Extract the (X, Y) coordinate from the center of the cell holding the provided text.  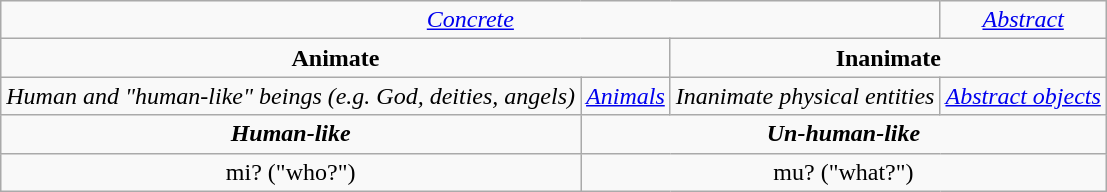
Inanimate (888, 58)
mi? ("who?") (291, 172)
Un-human-like (844, 134)
Abstract (1023, 20)
mu? ("what?") (844, 172)
Human-like (291, 134)
Human and "human-like" beings (e.g. God, deities, angels) (291, 96)
Inanimate physical entities (805, 96)
Abstract objects (1023, 96)
Animate (336, 58)
Animals (626, 96)
Concrete (470, 20)
